Search for the cell housing the specified text and yield its [X, Y] center coordinate. 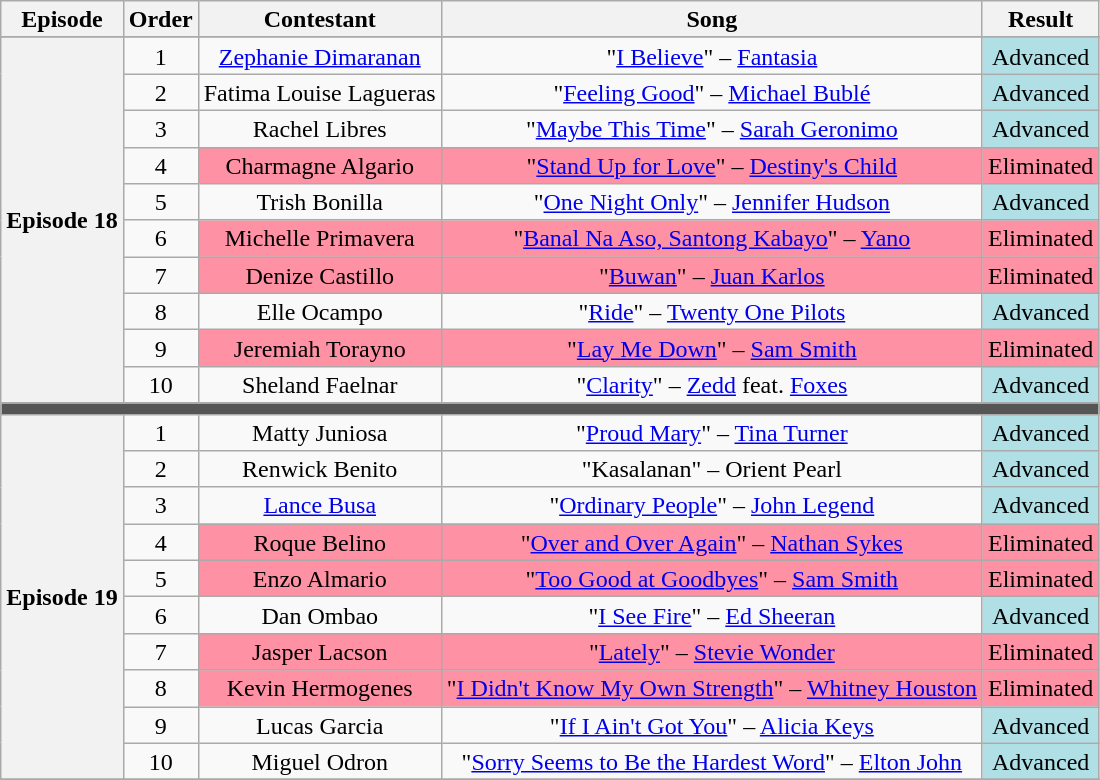
Episode [62, 20]
Fatima Louise Lagueras [320, 92]
"Feeling Good" – Michael Bublé [712, 92]
Lucas Garcia [320, 724]
Charmagne Algario [320, 166]
Episode 18 [62, 220]
"Lately" – Stevie Wonder [712, 652]
"Buwan" – Juan Karlos [712, 276]
"Stand Up for Love" – Destiny's Child [712, 166]
"I Didn't Know My Own Strength" – Whitney Houston [712, 688]
Song [712, 20]
Order [160, 20]
"I Believe" – Fantasia [712, 56]
"Kasalanan" – Orient Pearl [712, 470]
"Clarity" – Zedd feat. Foxes [712, 384]
"I See Fire" – Ed Sheeran [712, 616]
Result [1040, 20]
Sheland Faelnar [320, 384]
"Lay Me Down" – Sam Smith [712, 348]
Matty Juniosa [320, 432]
"Maybe This Time" – Sarah Geronimo [712, 128]
"Ride" – Twenty One Pilots [712, 312]
Enzo Almario [320, 578]
Miguel Odron [320, 762]
"Banal Na Aso, Santong Kabayo" – Yano [712, 238]
Roque Belino [320, 542]
Michelle Primavera [320, 238]
Kevin Hermogenes [320, 688]
"One Night Only" – Jennifer Hudson [712, 202]
Jasper Lacson [320, 652]
"Proud Mary" – Tina Turner [712, 432]
Zephanie Dimaranan [320, 56]
"If I Ain't Got You" – Alicia Keys [712, 724]
Contestant [320, 20]
Lance Busa [320, 506]
"Sorry Seems to Be the Hardest Word" – Elton John [712, 762]
Dan Ombao [320, 616]
Elle Ocampo [320, 312]
Denize Castillo [320, 276]
"Ordinary People" – John Legend [712, 506]
"Too Good at Goodbyes" – Sam Smith [712, 578]
Rachel Libres [320, 128]
Trish Bonilla [320, 202]
"Over and Over Again" – Nathan Sykes [712, 542]
Jeremiah Torayno [320, 348]
Renwick Benito [320, 470]
Episode 19 [62, 597]
